From the cell containing the given text, extract its center point as [x, y] coordinate. 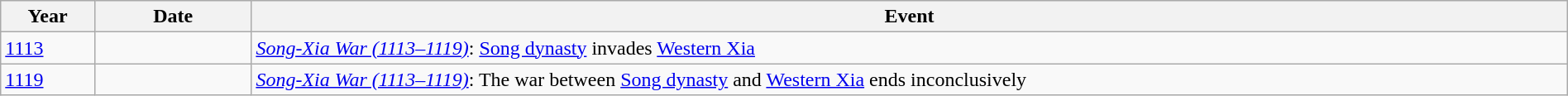
Song-Xia War (1113–1119): The war between Song dynasty and Western Xia ends inconclusively [910, 79]
1119 [48, 79]
Event [910, 17]
Year [48, 17]
1113 [48, 48]
Date [172, 17]
Song-Xia War (1113–1119): Song dynasty invades Western Xia [910, 48]
